From the cell containing the given text, extract its center point as [x, y] coordinate. 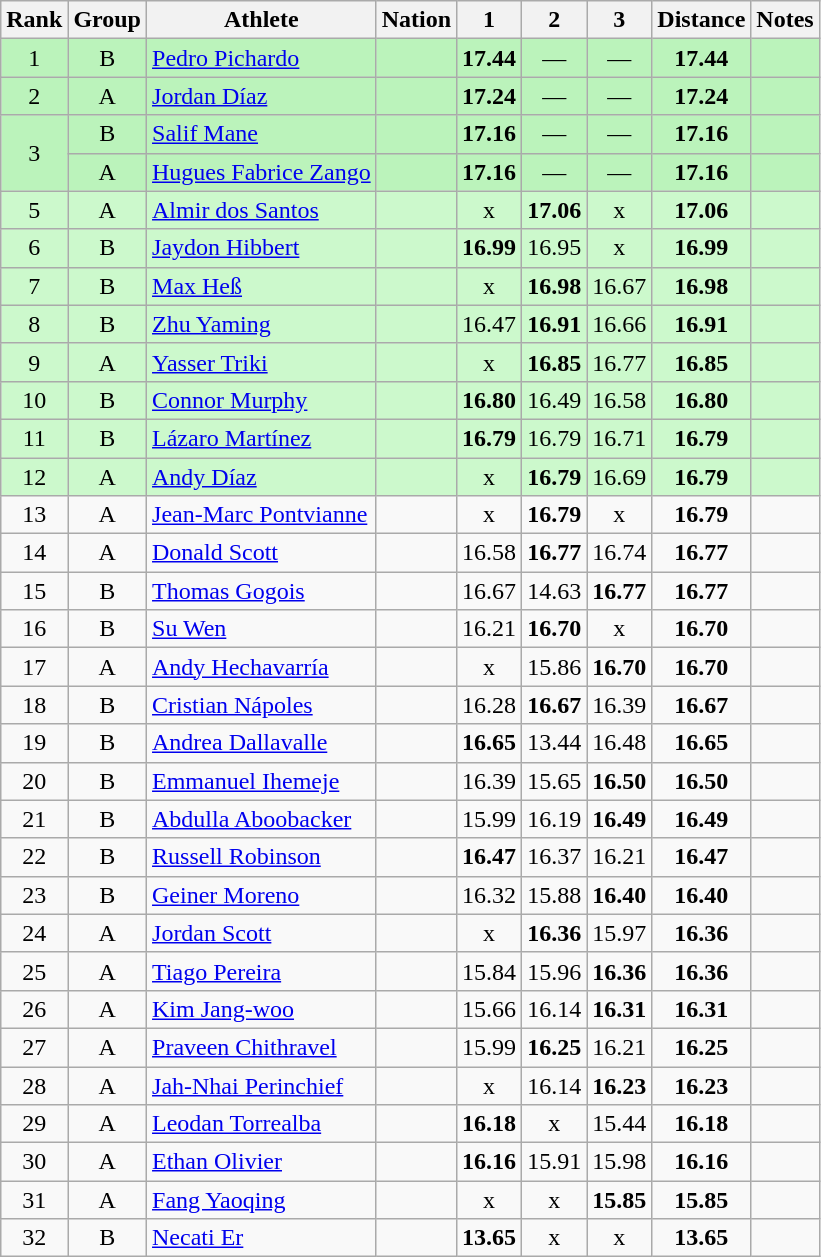
Hugues Fabrice Zango [262, 172]
14.63 [554, 591]
Jean-Marc Pontvianne [262, 515]
8 [34, 324]
Rank [34, 20]
6 [34, 248]
16.48 [620, 743]
Jordan Díaz [262, 96]
Almir dos Santos [262, 210]
15.66 [490, 1009]
13 [34, 515]
Jaydon Hibbert [262, 248]
21 [34, 819]
Fang Yaoqing [262, 1200]
Necati Er [262, 1238]
16.66 [620, 324]
Tiago Pereira [262, 971]
Salif Mane [262, 134]
32 [34, 1238]
24 [34, 933]
Notes [785, 20]
30 [34, 1162]
26 [34, 1009]
15.84 [490, 971]
15.98 [620, 1162]
Thomas Gogois [262, 591]
16 [34, 629]
9 [34, 362]
Russell Robinson [262, 857]
7 [34, 286]
16.74 [620, 553]
15.44 [620, 1124]
Praveen Chithravel [262, 1047]
10 [34, 400]
15.88 [554, 895]
Lázaro Martínez [262, 438]
Jah-Nhai Perinchief [262, 1085]
Andrea Dallavalle [262, 743]
Donald Scott [262, 553]
Ethan Olivier [262, 1162]
16.32 [490, 895]
Connor Murphy [262, 400]
16.28 [490, 705]
Jordan Scott [262, 933]
Yasser Triki [262, 362]
28 [34, 1085]
31 [34, 1200]
15.86 [554, 667]
Nation [416, 20]
Su Wen [262, 629]
15.91 [554, 1162]
5 [34, 210]
Distance [702, 20]
Andy Hechavarría [262, 667]
Max Heß [262, 286]
23 [34, 895]
27 [34, 1047]
13.44 [554, 743]
14 [34, 553]
18 [34, 705]
Cristian Nápoles [262, 705]
17 [34, 667]
22 [34, 857]
Andy Díaz [262, 477]
15.97 [620, 933]
25 [34, 971]
Group [108, 20]
16.95 [554, 248]
Leodan Torrealba [262, 1124]
15.96 [554, 971]
Emmanuel Ihemeje [262, 781]
19 [34, 743]
12 [34, 477]
16.19 [554, 819]
Zhu Yaming [262, 324]
16.37 [554, 857]
Kim Jang-woo [262, 1009]
20 [34, 781]
16.69 [620, 477]
29 [34, 1124]
15 [34, 591]
Pedro Pichardo [262, 58]
11 [34, 438]
Athlete [262, 20]
16.71 [620, 438]
Abdulla Aboobacker [262, 819]
15.65 [554, 781]
Geiner Moreno [262, 895]
